Find where the given text appears and provide that cell's center as (X, Y) coordinate. 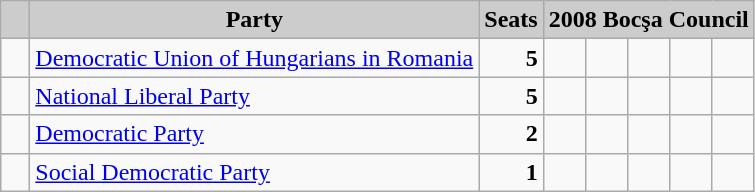
Democratic Union of Hungarians in Romania (254, 58)
Democratic Party (254, 134)
Social Democratic Party (254, 172)
2008 Bocşa Council (648, 20)
Seats (511, 20)
Party (254, 20)
2 (511, 134)
National Liberal Party (254, 96)
1 (511, 172)
